For the text-containing cell, return its midpoint in [x, y] coordinate format. 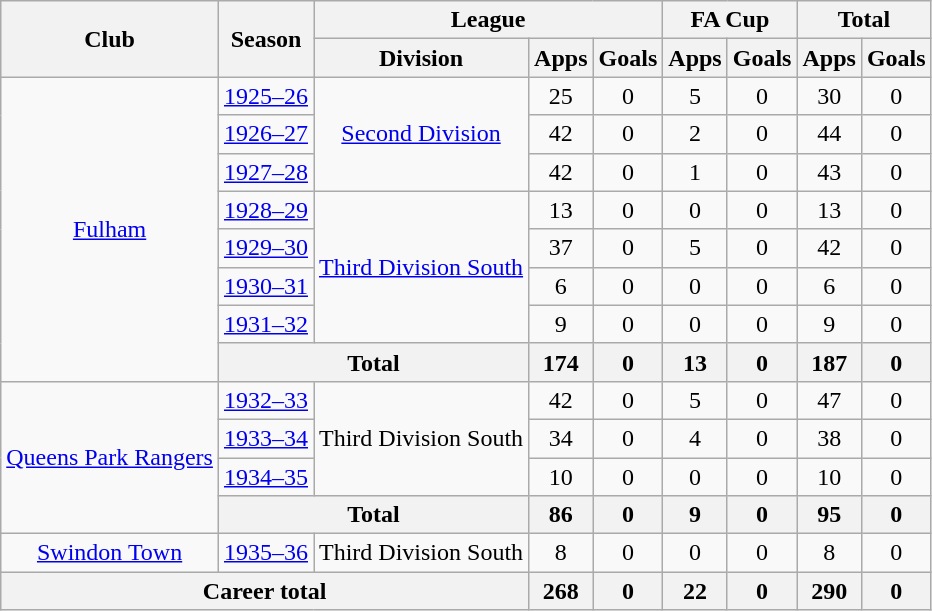
25 [561, 96]
League [488, 20]
Queens Park Rangers [110, 457]
1 [695, 172]
1927–28 [266, 172]
1935–36 [266, 553]
1928–29 [266, 210]
1926–27 [266, 134]
1934–35 [266, 477]
Season [266, 39]
Division [422, 58]
1925–26 [266, 96]
43 [829, 172]
174 [561, 362]
30 [829, 96]
22 [695, 591]
1932–33 [266, 400]
1931–32 [266, 324]
95 [829, 515]
34 [561, 438]
Career total [265, 591]
268 [561, 591]
2 [695, 134]
1930–31 [266, 286]
1929–30 [266, 248]
1933–34 [266, 438]
290 [829, 591]
Fulham [110, 229]
38 [829, 438]
FA Cup [730, 20]
187 [829, 362]
44 [829, 134]
Swindon Town [110, 553]
4 [695, 438]
Second Division [422, 134]
37 [561, 248]
86 [561, 515]
Club [110, 39]
47 [829, 400]
